Locate the cell with the specified text and output its (x, y) center coordinate. 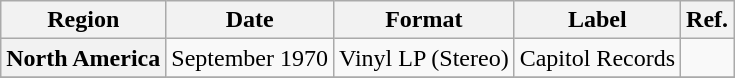
Date (250, 20)
Label (597, 20)
September 1970 (250, 58)
Region (84, 20)
North America (84, 58)
Ref. (708, 20)
Format (424, 20)
Capitol Records (597, 58)
Vinyl LP (Stereo) (424, 58)
